Determine the [x, y] coordinate at the center of the cell enclosing the given text.  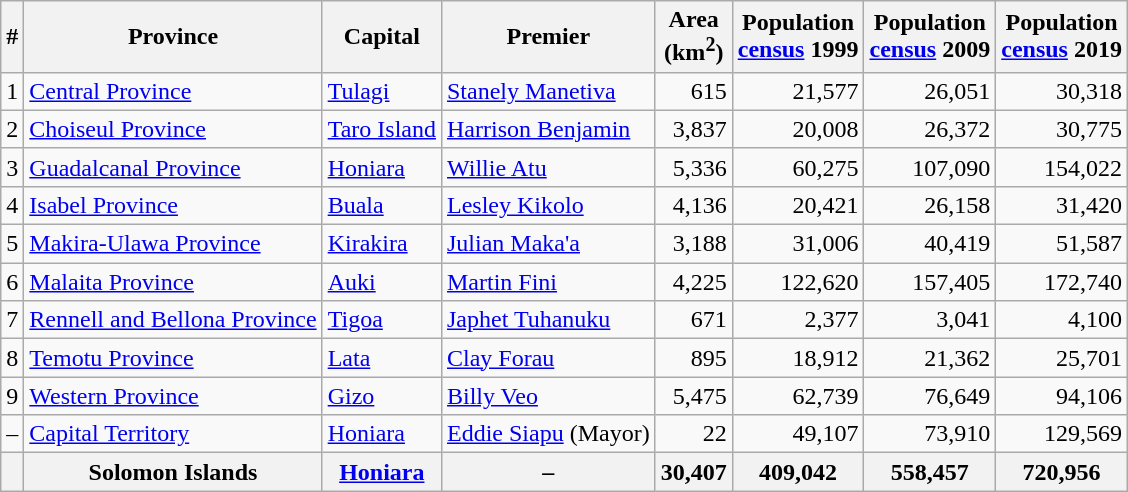
Populationcensus 2009 [930, 37]
Willie Atu [548, 167]
122,620 [798, 282]
Clay Forau [548, 358]
2,377 [798, 320]
Billy Veo [548, 396]
Martin Fini [548, 282]
6 [12, 282]
Gizo [382, 396]
4,100 [1062, 320]
2 [12, 129]
Populationcensus 2019 [1062, 37]
26,051 [930, 91]
154,022 [1062, 167]
1 [12, 91]
Guadalcanal Province [173, 167]
51,587 [1062, 244]
Area(km2) [694, 37]
30,407 [694, 472]
Central Province [173, 91]
30,318 [1062, 91]
Capital Territory [173, 434]
107,090 [930, 167]
Rennell and Bellona Province [173, 320]
62,739 [798, 396]
7 [12, 320]
40,419 [930, 244]
Malaita Province [173, 282]
558,457 [930, 472]
Lesley Kikolo [548, 205]
31,420 [1062, 205]
615 [694, 91]
Populationcensus 1999 [798, 37]
9 [12, 396]
Tigoa [382, 320]
4 [12, 205]
Eddie Siapu (Mayor) [548, 434]
Temotu Province [173, 358]
Lata [382, 358]
20,421 [798, 205]
30,775 [1062, 129]
# [12, 37]
720,956 [1062, 472]
5 [12, 244]
Buala [382, 205]
76,649 [930, 396]
3 [12, 167]
18,912 [798, 358]
4,225 [694, 282]
94,106 [1062, 396]
Premier [548, 37]
22 [694, 434]
26,372 [930, 129]
Julian Maka'a [548, 244]
Isabel Province [173, 205]
129,569 [1062, 434]
21,577 [798, 91]
8 [12, 358]
20,008 [798, 129]
Province [173, 37]
5,475 [694, 396]
73,910 [930, 434]
Taro Island [382, 129]
Capital [382, 37]
895 [694, 358]
4,136 [694, 205]
157,405 [930, 282]
Stanely Manetiva [548, 91]
21,362 [930, 358]
49,107 [798, 434]
5,336 [694, 167]
Japhet Tuhanuku [548, 320]
671 [694, 320]
Tulagi [382, 91]
25,701 [1062, 358]
3,837 [694, 129]
Solomon Islands [173, 472]
Auki [382, 282]
3,041 [930, 320]
31,006 [798, 244]
Western Province [173, 396]
60,275 [798, 167]
Makira-Ulawa Province [173, 244]
409,042 [798, 472]
3,188 [694, 244]
Choiseul Province [173, 129]
Kirakira [382, 244]
Harrison Benjamin [548, 129]
172,740 [1062, 282]
26,158 [930, 205]
